Locate the cell with the specified text and output its [X, Y] center coordinate. 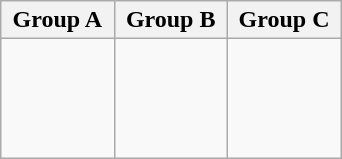
Group A [58, 20]
Group C [284, 20]
Group B [170, 20]
